Identify which cell holds the provided text, then report its (x, y) central coordinate. 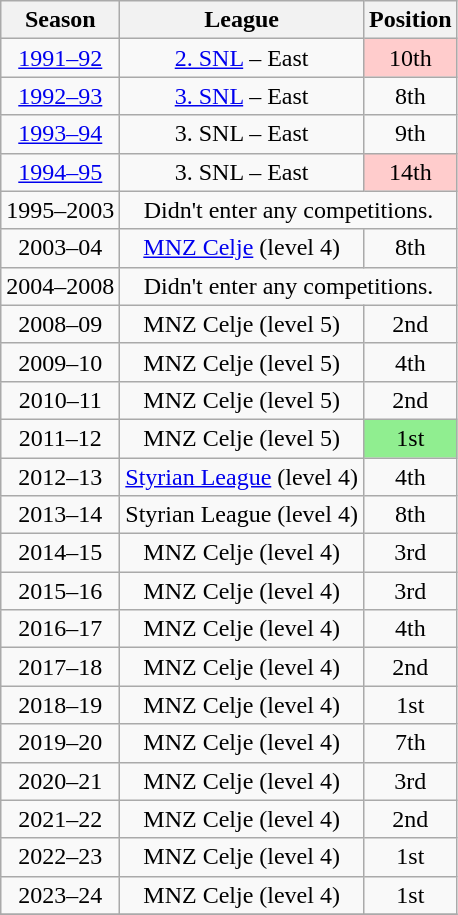
7th (410, 743)
2015–16 (60, 591)
1992–93 (60, 96)
2009–10 (60, 362)
2003–04 (60, 248)
Position (410, 20)
2014–15 (60, 553)
2013–14 (60, 515)
1994–95 (60, 172)
1993–94 (60, 134)
9th (410, 134)
2018–19 (60, 705)
1991–92 (60, 58)
Season (60, 20)
2004–2008 (60, 286)
2020–21 (60, 781)
2016–17 (60, 629)
1995–2003 (60, 210)
2017–18 (60, 667)
2012–13 (60, 477)
2011–12 (60, 438)
2019–20 (60, 743)
2021–22 (60, 819)
10th (410, 58)
2022–23 (60, 857)
League (242, 20)
14th (410, 172)
2. SNL – East (242, 58)
2010–11 (60, 400)
2008–09 (60, 324)
2023–24 (60, 895)
